Search for the cell housing the specified text and yield its [X, Y] center coordinate. 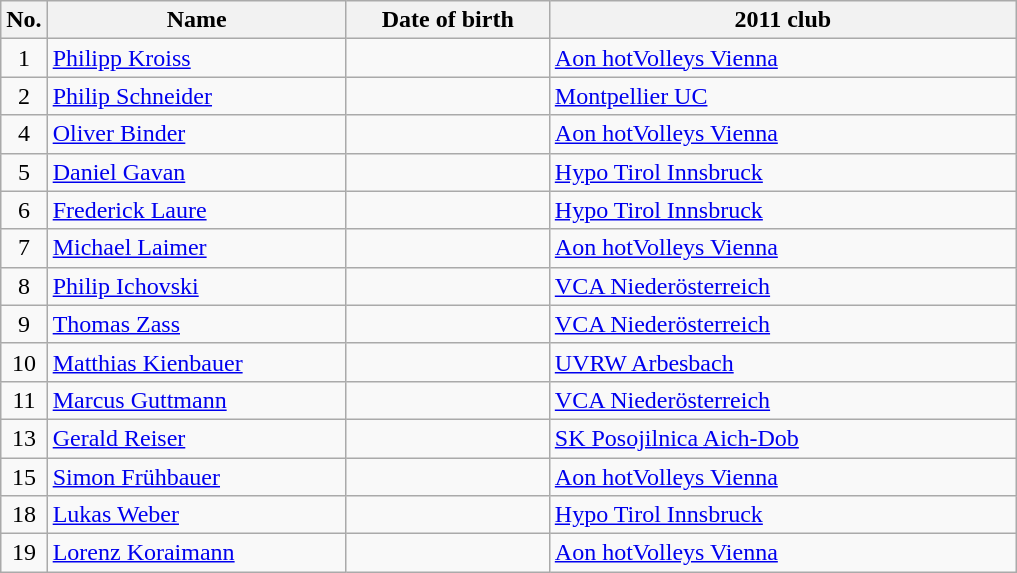
9 [24, 324]
11 [24, 400]
2 [24, 96]
Philipp Kroiss [196, 58]
10 [24, 362]
Gerald Reiser [196, 438]
SK Posojilnica Aich-Dob [782, 438]
19 [24, 553]
UVRW Arbesbach [782, 362]
Thomas Zass [196, 324]
Montpellier UC [782, 96]
13 [24, 438]
6 [24, 210]
No. [24, 20]
Simon Frühbauer [196, 477]
Name [196, 20]
Marcus Guttmann [196, 400]
Matthias Kienbauer [196, 362]
8 [24, 286]
15 [24, 477]
2011 club [782, 20]
5 [24, 172]
1 [24, 58]
7 [24, 248]
Daniel Gavan [196, 172]
Lukas Weber [196, 515]
Oliver Binder [196, 134]
4 [24, 134]
18 [24, 515]
Philip Ichovski [196, 286]
Frederick Laure [196, 210]
Michael Laimer [196, 248]
Date of birth [448, 20]
Philip Schneider [196, 96]
Lorenz Koraimann [196, 553]
